From the cell containing the given text, extract its center point as [X, Y] coordinate. 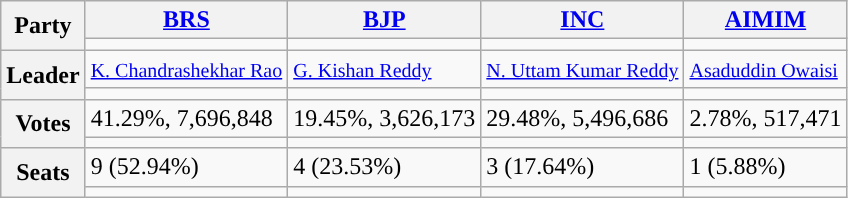
2.78%, 517,471 [766, 118]
41.29%, 7,696,848 [186, 118]
Leader [43, 74]
29.48%, 5,496,686 [582, 118]
Seats [43, 172]
INC [582, 20]
K. Chandrashekhar Rao [186, 69]
BRS [186, 20]
3 (17.64%) [582, 167]
G. Kishan Reddy [384, 69]
Party [43, 26]
Asaduddin Owaisi [766, 69]
Votes [43, 124]
4 (23.53%) [384, 167]
19.45%, 3,626,173 [384, 118]
BJP [384, 20]
9 (52.94%) [186, 167]
N. Uttam Kumar Reddy [582, 69]
1 (5.88%) [766, 167]
AIMIM [766, 20]
